Determine the (X, Y) coordinate at the center of the cell enclosing the given text.  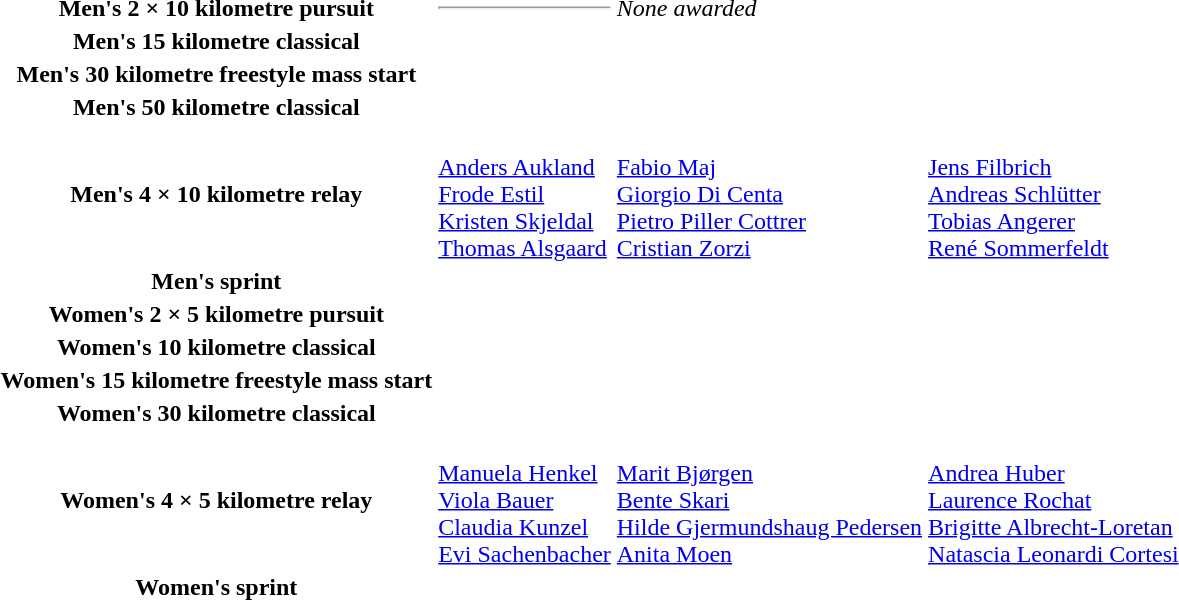
Marit BjørgenBente SkariHilde Gjermundshaug PedersenAnita Moen (769, 500)
Anders AuklandFrode EstilKristen SkjeldalThomas Alsgaard (525, 194)
Fabio MajGiorgio Di CentaPietro Piller CottrerCristian Zorzi (769, 194)
Manuela HenkelViola BauerClaudia KunzelEvi Sachenbacher (525, 500)
